Provide the (X, Y) coordinate of the cell's center where the given text is located.  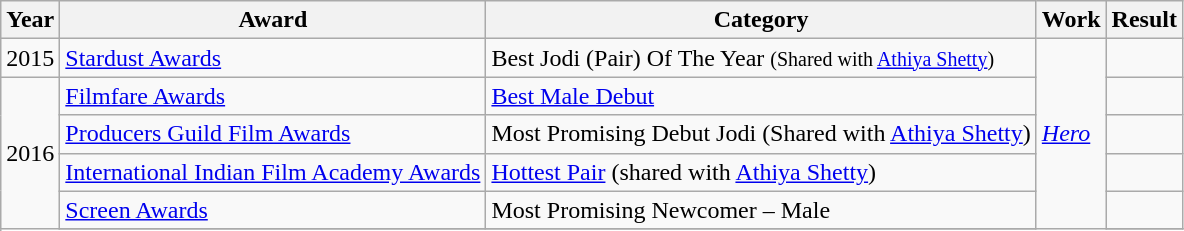
Award (273, 20)
International Indian Film Academy Awards (273, 172)
Most Promising Newcomer – Male (761, 210)
Category (761, 20)
Most Promising Debut Jodi (Shared with Athiya Shetty) (761, 134)
Producers Guild Film Awards (273, 134)
Work (1071, 20)
2016 (30, 153)
Result (1144, 20)
Year (30, 20)
Filmfare Awards (273, 96)
Stardust Awards (273, 58)
Hottest Pair (shared with Athiya Shetty) (761, 172)
Best Jodi (Pair) Of The Year (Shared with Athiya Shetty) (761, 58)
Hero (1071, 134)
2015 (30, 58)
Best Male Debut (761, 96)
Screen Awards (273, 210)
